Output the [x, y] coordinate of the center of the cell containing the given text.  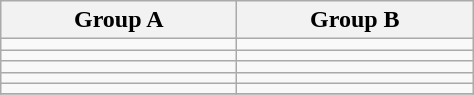
Group A [119, 20]
Group B [355, 20]
